Pinpoint the cell where the given text exists, returning its [X, Y] midpoint coordinate. 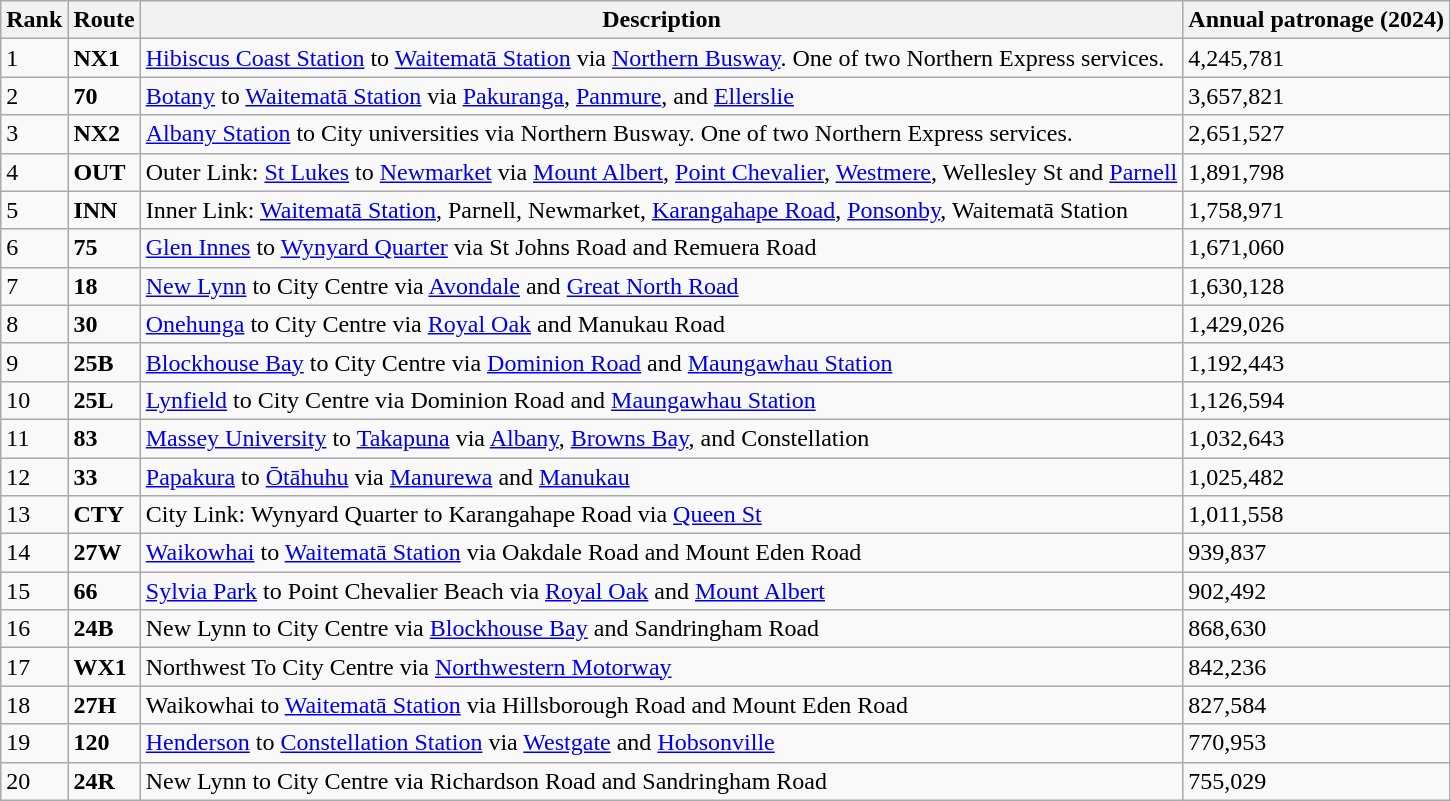
4,245,781 [1316, 58]
24R [104, 781]
1,126,594 [1316, 400]
15 [34, 591]
2 [34, 96]
OUT [104, 172]
939,837 [1316, 553]
27H [104, 705]
NX1 [104, 58]
Botany to Waitematā Station via Pakuranga, Panmure, and Ellerslie [662, 96]
Glen Innes to Wynyard Quarter via St Johns Road and Remuera Road [662, 248]
1,429,026 [1316, 324]
19 [34, 743]
33 [104, 477]
12 [34, 477]
842,236 [1316, 667]
902,492 [1316, 591]
770,953 [1316, 743]
City Link: Wynyard Quarter to Karangahape Road via Queen St [662, 515]
120 [104, 743]
NX2 [104, 134]
10 [34, 400]
17 [34, 667]
4 [34, 172]
24B [104, 629]
70 [104, 96]
Annual patronage (2024) [1316, 20]
Henderson to Constellation Station via Westgate and Hobsonville [662, 743]
Rank [34, 20]
5 [34, 210]
755,029 [1316, 781]
Lynfield to City Centre via Dominion Road and Maungawhau Station [662, 400]
75 [104, 248]
Waikowhai to Waitematā Station via Hillsborough Road and Mount Eden Road [662, 705]
Hibiscus Coast Station to Waitematā Station via Northern Busway. One of two Northern Express services. [662, 58]
1,032,643 [1316, 438]
14 [34, 553]
New Lynn to City Centre via Blockhouse Bay and Sandringham Road [662, 629]
WX1 [104, 667]
3,657,821 [1316, 96]
New Lynn to City Centre via Avondale and Great North Road [662, 286]
7 [34, 286]
Outer Link: St Lukes to Newmarket via Mount Albert, Point Chevalier, Westmere, Wellesley St and Parnell [662, 172]
Albany Station to City universities via Northern Busway. One of two Northern Express services. [662, 134]
1,671,060 [1316, 248]
1,192,443 [1316, 362]
25L [104, 400]
25B [104, 362]
66 [104, 591]
1,630,128 [1316, 286]
1,025,482 [1316, 477]
827,584 [1316, 705]
83 [104, 438]
3 [34, 134]
1,011,558 [1316, 515]
1 [34, 58]
CTY [104, 515]
868,630 [1316, 629]
2,651,527 [1316, 134]
20 [34, 781]
13 [34, 515]
Blockhouse Bay to City Centre via Dominion Road and Maungawhau Station [662, 362]
9 [34, 362]
1,891,798 [1316, 172]
30 [104, 324]
Inner Link: Waitematā Station, Parnell, Newmarket, Karangahape Road, Ponsonby, Waitematā Station [662, 210]
New Lynn to City Centre via Richardson Road and Sandringham Road [662, 781]
Waikowhai to Waitematā Station via Oakdale Road and Mount Eden Road [662, 553]
11 [34, 438]
INN [104, 210]
Route [104, 20]
Papakura to Ōtāhuhu via Manurewa and Manukau [662, 477]
8 [34, 324]
Northwest To City Centre via Northwestern Motorway [662, 667]
6 [34, 248]
Onehunga to City Centre via Royal Oak and Manukau Road [662, 324]
27W [104, 553]
Description [662, 20]
16 [34, 629]
1,758,971 [1316, 210]
Sylvia Park to Point Chevalier Beach via Royal Oak and Mount Albert [662, 591]
Massey University to Takapuna via Albany, Browns Bay, and Constellation [662, 438]
